Capture the cell that displays the provided text and extract its [x, y] central coordinate. 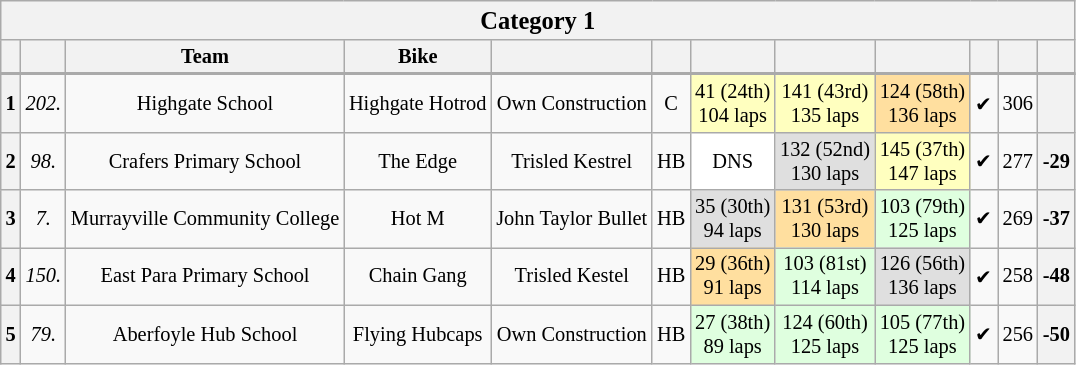
103 (79th)125 laps [922, 219]
4 [11, 276]
277 [1018, 161]
35 (30th)94 laps [732, 219]
Chain Gang [418, 276]
269 [1018, 219]
124 (60th)125 laps [825, 334]
DNS [732, 161]
103 (81st)114 laps [825, 276]
3 [11, 219]
The Edge [418, 161]
150. [44, 276]
202. [44, 103]
145 (37th)147 laps [922, 161]
126 (56th)136 laps [922, 276]
Flying Hubcaps [418, 334]
Hot M [418, 219]
131 (53rd)130 laps [825, 219]
Crafers Primary School [205, 161]
Bike [418, 57]
256 [1018, 334]
Aberfoyle Hub School [205, 334]
29 (36th)91 laps [732, 276]
41 (24th)104 laps [732, 103]
79. [44, 334]
East Para Primary School [205, 276]
105 (77th)125 laps [922, 334]
124 (58th)136 laps [922, 103]
-48 [1056, 276]
Team [205, 57]
2 [11, 161]
7. [44, 219]
-29 [1056, 161]
141 (43rd)135 laps [825, 103]
Highgate Hotrod [418, 103]
1 [11, 103]
98. [44, 161]
132 (52nd)130 laps [825, 161]
John Taylor Bullet [572, 219]
306 [1018, 103]
C [671, 103]
-37 [1056, 219]
Trisled Kestrel [572, 161]
-50 [1056, 334]
258 [1018, 276]
Trisled Kestel [572, 276]
Category 1 [538, 20]
5 [11, 334]
Murrayville Community College [205, 219]
27 (38th)89 laps [732, 334]
Highgate School [205, 103]
